Detect which cell encompasses the target text, then output its (x, y) center coordinate. 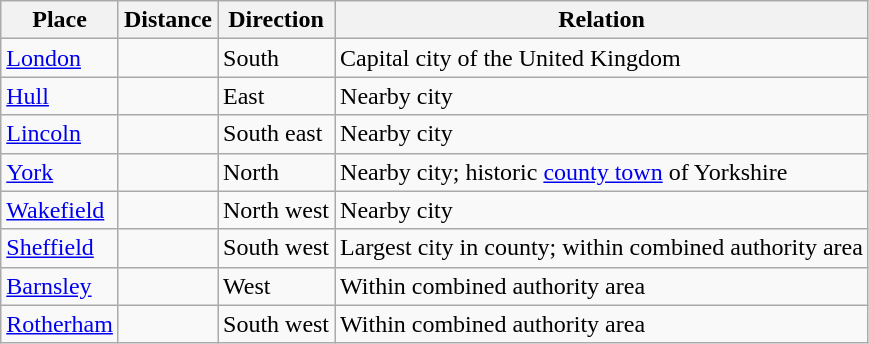
Distance (168, 20)
West (276, 286)
Place (60, 20)
Capital city of the United Kingdom (602, 58)
East (276, 96)
North (276, 172)
South east (276, 134)
Nearby city; historic county town of Yorkshire (602, 172)
Lincoln (60, 134)
London (60, 58)
Direction (276, 20)
Wakefield (60, 210)
Barnsley (60, 286)
Relation (602, 20)
Sheffield (60, 248)
South (276, 58)
Hull (60, 96)
North west (276, 210)
Rotherham (60, 324)
York (60, 172)
Largest city in county; within combined authority area (602, 248)
